Search for the cell housing the specified text and yield its [X, Y] center coordinate. 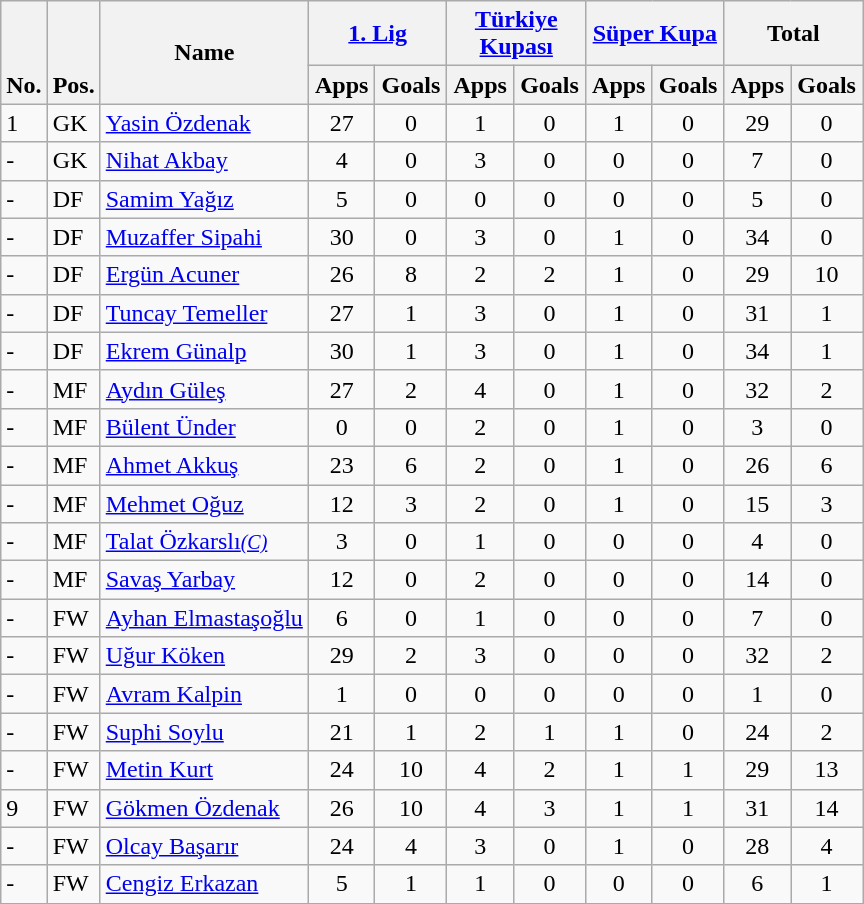
Total [794, 34]
Ekrem Günalp [204, 351]
Mehmet Oğuz [204, 503]
28 [758, 846]
13 [827, 770]
No. [24, 52]
Bülent Ünder [204, 427]
Talat Özkarslı(C) [204, 542]
Uğur Köken [204, 656]
Pos. [74, 52]
Metin Kurt [204, 770]
Tuncay Temeller [204, 313]
Türkiye Kupası [516, 34]
1. Lig [378, 34]
21 [342, 732]
Savaş Yarbay [204, 580]
Yasin Özdenak [204, 123]
Samim Yağız [204, 199]
Süper Kupa [656, 34]
23 [342, 465]
Aydın Güleş [204, 389]
Suphi Soylu [204, 732]
15 [758, 503]
Ahmet Akkuş [204, 465]
Ergün Acuner [204, 275]
Cengiz Erkazan [204, 884]
Avram Kalpin [204, 694]
Olcay Başarır [204, 846]
9 [24, 808]
Ayhan Elmastaşoğlu [204, 618]
Name [204, 52]
Muzaffer Sipahi [204, 237]
8 [411, 275]
Gökmen Özdenak [204, 808]
Nihat Akbay [204, 161]
